Return [X, Y] of the center of cell containing provided text 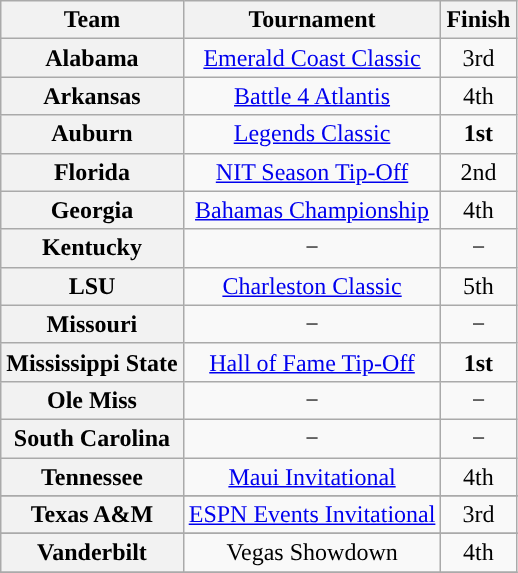
Emerald Coast Classic [312, 58]
Maui Invitational [312, 477]
Missouri [92, 324]
Tournament [312, 20]
ESPN Events Invitational [312, 515]
Team [92, 20]
Florida [92, 172]
Finish [478, 20]
Legends Classic [312, 134]
Kentucky [92, 248]
LSU [92, 286]
Battle 4 Atlantis [312, 96]
Mississippi State [92, 362]
Bahamas Championship [312, 210]
Georgia [92, 210]
Ole Miss [92, 400]
Arkansas [92, 96]
2nd [478, 172]
NIT Season Tip-Off [312, 172]
Vanderbilt [92, 553]
Auburn [92, 134]
Charleston Classic [312, 286]
Hall of Fame Tip-Off [312, 362]
Tennessee [92, 477]
South Carolina [92, 438]
Vegas Showdown [312, 553]
Texas A&M [92, 515]
5th [478, 286]
Alabama [92, 58]
